Return (X, Y) of the center of cell containing provided text 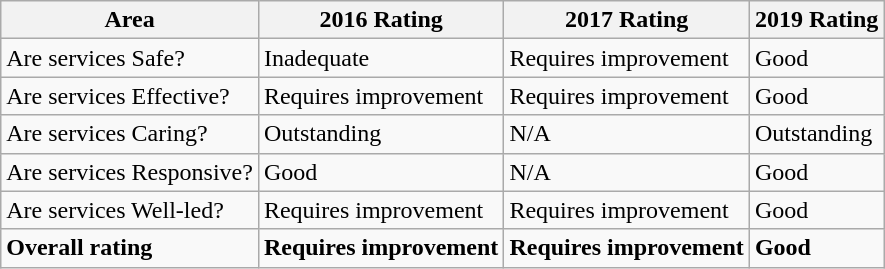
Area (130, 20)
Are services Caring? (130, 134)
Are services Effective? (130, 96)
Are services Safe? (130, 58)
Overall rating (130, 248)
2016 Rating (380, 20)
Inadequate (380, 58)
2019 Rating (816, 20)
2017 Rating (626, 20)
Are services Well-led? (130, 210)
Are services Responsive? (130, 172)
